Extract the [x, y] coordinate from the center of the cell holding the provided text.  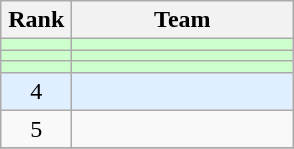
Team [182, 20]
4 [36, 91]
5 [36, 129]
Rank [36, 20]
